From the cell containing the given text, extract its center point as (x, y) coordinate. 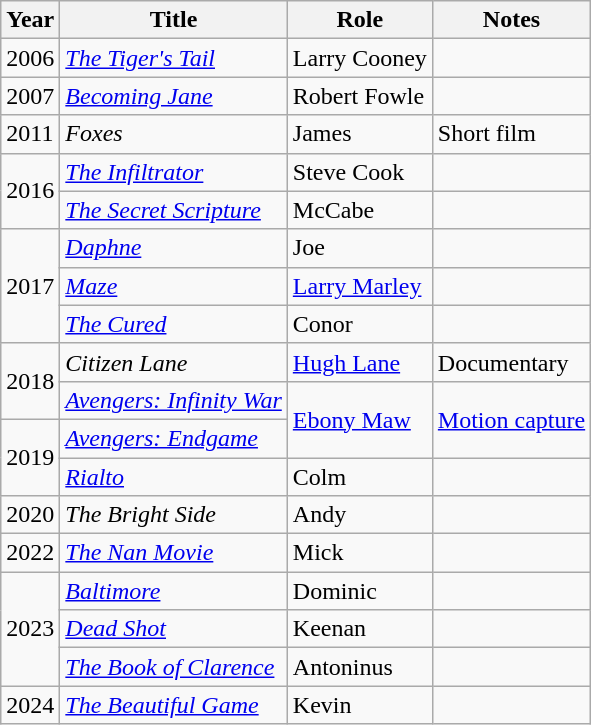
McCabe (360, 210)
Joe (360, 248)
Foxes (174, 134)
Robert Fowle (360, 96)
2024 (30, 705)
Ebony Maw (360, 419)
Role (360, 20)
Becoming Jane (174, 96)
2016 (30, 191)
Dominic (360, 591)
The Book of Clarence (174, 667)
Conor (360, 324)
2007 (30, 96)
James (360, 134)
Title (174, 20)
Maze (174, 286)
Year (30, 20)
The Nan Movie (174, 553)
Antoninus (360, 667)
Rialto (174, 477)
Baltimore (174, 591)
2020 (30, 515)
Citizen Lane (174, 362)
The Infiltrator (174, 172)
Mick (360, 553)
Avengers: Infinity War (174, 400)
Andy (360, 515)
Steve Cook (360, 172)
2022 (30, 553)
2019 (30, 457)
The Beautiful Game (174, 705)
The Bright Side (174, 515)
Avengers: Endgame (174, 438)
The Cured (174, 324)
2011 (30, 134)
Dead Shot (174, 629)
Hugh Lane (360, 362)
2006 (30, 58)
Documentary (511, 362)
The Tiger's Tail (174, 58)
Motion capture (511, 419)
Colm (360, 477)
Larry Marley (360, 286)
Kevin (360, 705)
Notes (511, 20)
Short film (511, 134)
2017 (30, 286)
Larry Cooney (360, 58)
2023 (30, 629)
2018 (30, 381)
Keenan (360, 629)
The Secret Scripture (174, 210)
Daphne (174, 248)
